Identify which cell holds the provided text, then report its [X, Y] central coordinate. 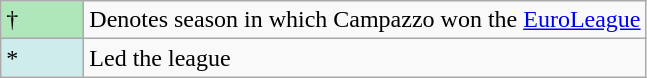
* [42, 58]
Led the league [365, 58]
Denotes season in which Campazzo won the EuroLeague [365, 20]
† [42, 20]
